Provide the [X, Y] coordinate of the cell's center where the given text is located.  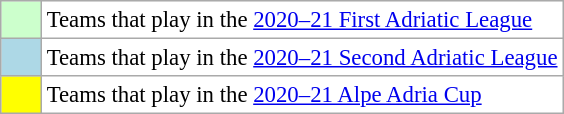
Teams that play in the 2020–21 Alpe Adria Cup [302, 95]
Teams that play in the 2020–21 Second Adriatic League [302, 58]
Teams that play in the 2020–21 First Adriatic League [302, 20]
